Scan for the cell matching the given text and deliver its [X, Y] coordinate at center. 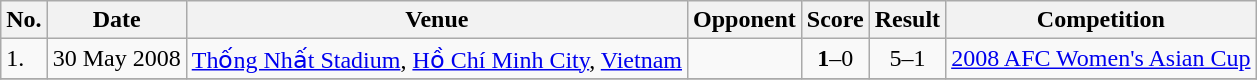
Result [907, 20]
Opponent [745, 20]
5–1 [907, 59]
1. [24, 59]
Competition [1101, 20]
Venue [436, 20]
1–0 [835, 59]
No. [24, 20]
Score [835, 20]
30 May 2008 [116, 59]
2008 AFC Women's Asian Cup [1101, 59]
Thống Nhất Stadium, Hồ Chí Minh City, Vietnam [436, 59]
Date [116, 20]
